Search for the cell housing the specified text and yield its [x, y] center coordinate. 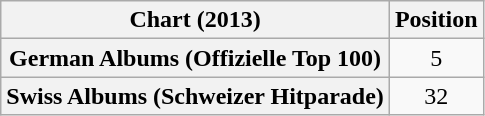
5 [436, 58]
Chart (2013) [196, 20]
32 [436, 96]
German Albums (Offizielle Top 100) [196, 58]
Position [436, 20]
Swiss Albums (Schweizer Hitparade) [196, 96]
